Provide the (x, y) coordinate of the cell's center where the given text is located.  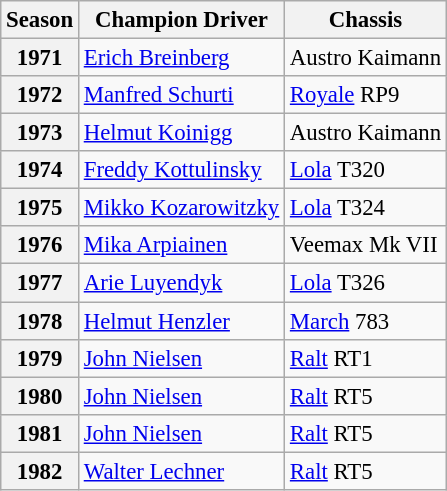
1980 (40, 396)
Royale RP9 (366, 95)
Mika Arpiainen (181, 245)
1973 (40, 133)
Champion Driver (181, 20)
1979 (40, 358)
1978 (40, 321)
Mikko Kozarowitzky (181, 208)
1972 (40, 95)
Ralt RT1 (366, 358)
1981 (40, 433)
Lola T326 (366, 283)
Walter Lechner (181, 471)
Helmut Henzler (181, 321)
March 783 (366, 321)
1971 (40, 58)
Lola T324 (366, 208)
1976 (40, 245)
Chassis (366, 20)
1982 (40, 471)
Helmut Koinigg (181, 133)
Veemax Mk VII (366, 245)
1974 (40, 170)
Erich Breinberg (181, 58)
1975 (40, 208)
Freddy Kottulinsky (181, 170)
Manfred Schurti (181, 95)
1977 (40, 283)
Season (40, 20)
Lola T320 (366, 170)
Arie Luyendyk (181, 283)
